Output the (x, y) coordinate of the center of the cell containing the given text.  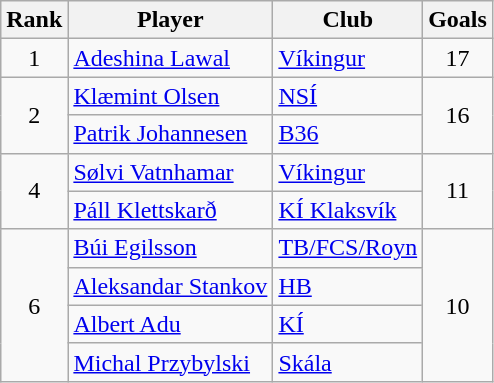
Páll Klettskarð (170, 210)
KÍ Klaksvík (348, 210)
NSÍ (348, 96)
Michal Przybylski (170, 362)
10 (458, 305)
Patrik Johannesen (170, 134)
Club (348, 20)
6 (34, 305)
HB (348, 286)
1 (34, 58)
Skála (348, 362)
Búi Egilsson (170, 248)
4 (34, 191)
Player (170, 20)
Aleksandar Stankov (170, 286)
Adeshina Lawal (170, 58)
Albert Adu (170, 324)
Klæmint Olsen (170, 96)
B36 (348, 134)
17 (458, 58)
KÍ (348, 324)
11 (458, 191)
Goals (458, 20)
2 (34, 115)
Rank (34, 20)
TB/FCS/Royn (348, 248)
Sølvi Vatnhamar (170, 172)
16 (458, 115)
